Locate the cell with the specified text and output its (X, Y) center coordinate. 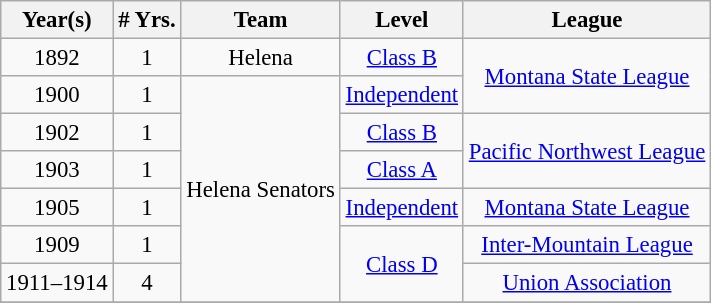
Helena Senators (260, 189)
1903 (57, 170)
Union Association (586, 283)
Helena (260, 58)
1911–1914 (57, 283)
Pacific Northwest League (586, 152)
Class A (402, 170)
Level (402, 20)
# Yrs. (147, 20)
1892 (57, 58)
1909 (57, 245)
4 (147, 283)
1900 (57, 95)
Inter-Mountain League (586, 245)
1902 (57, 133)
Class D (402, 264)
League (586, 20)
Team (260, 20)
1905 (57, 208)
Year(s) (57, 20)
